Return the [X, Y] coordinate for the center point of the cell that contains the specified text.  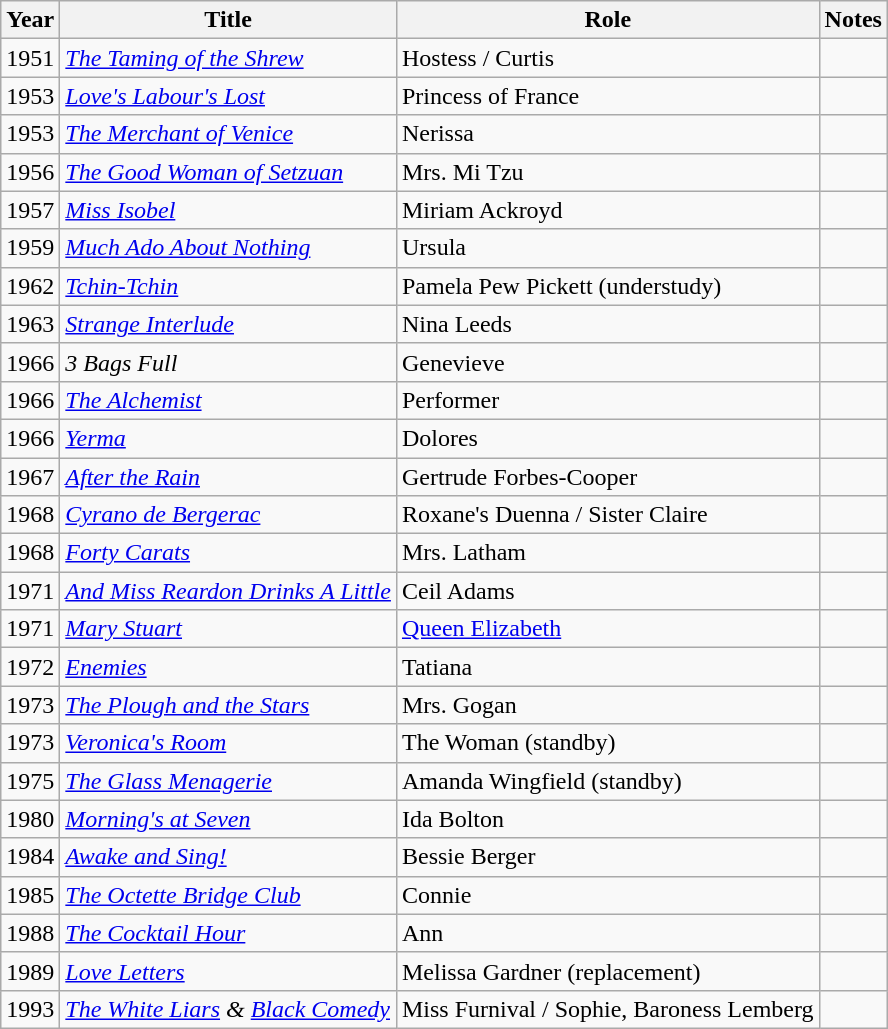
The Alchemist [228, 400]
1963 [30, 324]
Nerissa [608, 134]
The Taming of the Shrew [228, 58]
Performer [608, 400]
1957 [30, 210]
1980 [30, 819]
1951 [30, 58]
Miss Isobel [228, 210]
The Merchant of Venice [228, 134]
Love's Labour's Lost [228, 96]
1989 [30, 971]
Genevieve [608, 362]
1967 [30, 477]
Dolores [608, 438]
Tatiana [608, 667]
Love Letters [228, 971]
Mrs. Mi Tzu [608, 172]
Ida Bolton [608, 819]
Year [30, 20]
1975 [30, 781]
Miriam Ackroyd [608, 210]
1984 [30, 857]
And Miss Reardon Drinks A Little [228, 591]
Morning's at Seven [228, 819]
Veronica's Room [228, 743]
Gertrude Forbes-Cooper [608, 477]
Amanda Wingfield (standby) [608, 781]
The Plough and the Stars [228, 705]
The Octette Bridge Club [228, 895]
Ann [608, 933]
The Woman (standby) [608, 743]
1993 [30, 1009]
1988 [30, 933]
Tchin-Tchin [228, 286]
Awake and Sing! [228, 857]
The Cocktail Hour [228, 933]
Nina Leeds [608, 324]
The Glass Menagerie [228, 781]
Yerma [228, 438]
The White Liars & Black Comedy [228, 1009]
Queen Elizabeth [608, 629]
3 Bags Full [228, 362]
Mrs. Gogan [608, 705]
Connie [608, 895]
1959 [30, 248]
1956 [30, 172]
Miss Furnival / Sophie, Baroness Lemberg [608, 1009]
Pamela Pew Pickett (understudy) [608, 286]
Melissa Gardner (replacement) [608, 971]
Bessie Berger [608, 857]
Ursula [608, 248]
The Good Woman of Setzuan [228, 172]
Hostess / Curtis [608, 58]
Cyrano de Bergerac [228, 515]
Mrs. Latham [608, 553]
After the Rain [228, 477]
Notes [853, 20]
Strange Interlude [228, 324]
1962 [30, 286]
Forty Carats [228, 553]
1972 [30, 667]
Mary Stuart [228, 629]
Ceil Adams [608, 591]
Role [608, 20]
Princess of France [608, 96]
Enemies [228, 667]
Roxane's Duenna / Sister Claire [608, 515]
Title [228, 20]
1985 [30, 895]
Much Ado About Nothing [228, 248]
